From the cell containing the given text, extract its center point as [X, Y] coordinate. 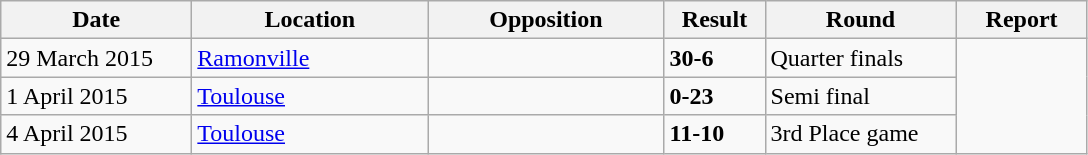
30-6 [714, 58]
0-23 [714, 96]
1 April 2015 [96, 96]
Result [714, 20]
Location [310, 20]
Report [1022, 20]
Date [96, 20]
29 March 2015 [96, 58]
Round [860, 20]
Ramonville [310, 58]
11-10 [714, 134]
Semi final [860, 96]
4 April 2015 [96, 134]
Quarter finals [860, 58]
3rd Place game [860, 134]
Opposition [546, 20]
